Output the [X, Y] coordinate of the center of the cell containing the given text.  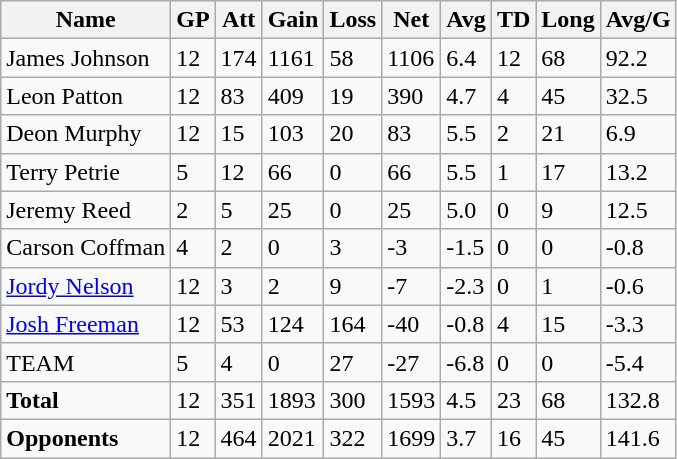
174 [238, 58]
92.2 [638, 58]
Loss [353, 20]
-2.3 [466, 286]
Leon Patton [86, 96]
16 [513, 438]
132.8 [638, 400]
-3 [412, 248]
TEAM [86, 362]
Net [412, 20]
-27 [412, 362]
Long [568, 20]
Terry Petrie [86, 172]
390 [412, 96]
1893 [293, 400]
-1.5 [466, 248]
464 [238, 438]
23 [513, 400]
4.5 [466, 400]
20 [353, 134]
351 [238, 400]
3.7 [466, 438]
Jeremy Reed [86, 210]
124 [293, 324]
32.5 [638, 96]
-5.4 [638, 362]
-6.8 [466, 362]
Gain [293, 20]
Deon Murphy [86, 134]
-0.6 [638, 286]
53 [238, 324]
-7 [412, 286]
6.9 [638, 134]
TD [513, 20]
Opponents [86, 438]
103 [293, 134]
21 [568, 134]
Jordy Nelson [86, 286]
13.2 [638, 172]
6.4 [466, 58]
19 [353, 96]
1593 [412, 400]
Josh Freeman [86, 324]
2021 [293, 438]
4.7 [466, 96]
-3.3 [638, 324]
Total [86, 400]
Avg/G [638, 20]
164 [353, 324]
James Johnson [86, 58]
Att [238, 20]
Carson Coffman [86, 248]
1106 [412, 58]
Avg [466, 20]
Name [86, 20]
409 [293, 96]
-40 [412, 324]
5.0 [466, 210]
27 [353, 362]
322 [353, 438]
58 [353, 58]
1161 [293, 58]
GP [193, 20]
141.6 [638, 438]
300 [353, 400]
17 [568, 172]
12.5 [638, 210]
1699 [412, 438]
